Capture the cell that displays the provided text and extract its (X, Y) central coordinate. 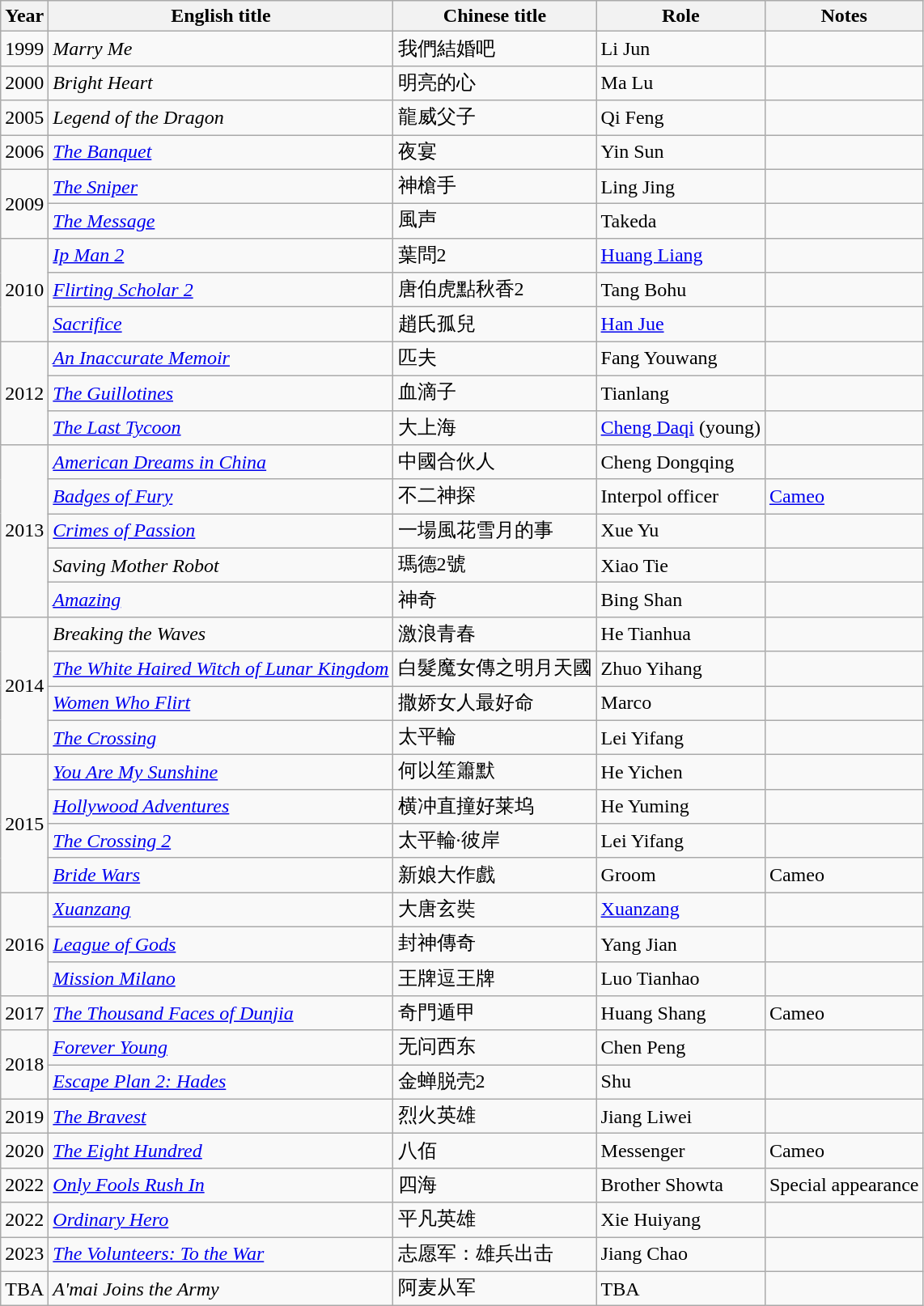
2017 (24, 1013)
The White Haired Witch of Lunar Kingdom (221, 668)
Tang Bohu (680, 290)
Han Jue (680, 324)
The Bravest (221, 1117)
瑪德2號 (495, 565)
2016 (24, 944)
金蝉脱壳2 (495, 1083)
趙氏孤兒 (495, 324)
2009 (24, 204)
白髮魔女傳之明月天國 (495, 668)
Jiang Chao (680, 1254)
Bride Wars (221, 876)
大上海 (495, 427)
1999 (24, 49)
He Tianhua (680, 634)
You Are My Sunshine (221, 772)
Saving Mother Robot (221, 565)
龍威父子 (495, 118)
王牌逗王牌 (495, 979)
The Thousand Faces of Dunjia (221, 1013)
Luo Tianhao (680, 979)
Yang Jian (680, 943)
Ip Man 2 (221, 256)
Ling Jing (680, 186)
Fang Youwang (680, 359)
Crimes of Passion (221, 531)
Messenger (680, 1151)
A'mai Joins the Army (221, 1288)
Xue Yu (680, 531)
血滴子 (495, 393)
2019 (24, 1117)
Escape Plan 2: Hades (221, 1083)
Chen Peng (680, 1047)
明亮的心 (495, 83)
八佰 (495, 1151)
太平輪 (495, 738)
2006 (24, 152)
Chinese title (495, 16)
Hollywood Adventures (221, 806)
Sacrifice (221, 324)
Special appearance (844, 1185)
The Message (221, 222)
Cheng Dongqing (680, 463)
烈火英雄 (495, 1117)
Huang Shang (680, 1013)
奇門遁甲 (495, 1013)
Groom (680, 876)
2013 (24, 531)
風声 (495, 222)
Ma Lu (680, 83)
2012 (24, 393)
Cheng Daqi (young) (680, 427)
Shu (680, 1083)
Women Who Flirt (221, 704)
The Sniper (221, 186)
2005 (24, 118)
Qi Feng (680, 118)
激浪青春 (495, 634)
Takeda (680, 222)
大唐玄奘 (495, 910)
阿麦从军 (495, 1288)
封神傳奇 (495, 943)
Year (24, 16)
American Dreams in China (221, 463)
Marry Me (221, 49)
Badges of Fury (221, 497)
Li Jun (680, 49)
一場風花雪月的事 (495, 531)
葉問2 (495, 256)
League of Gods (221, 943)
Brother Showta (680, 1185)
Xie Huiyang (680, 1220)
Notes (844, 16)
Only Fools Rush In (221, 1185)
唐伯虎點秋香2 (495, 290)
新娘大作戲 (495, 876)
我們結婚吧 (495, 49)
Ordinary Hero (221, 1220)
The Guillotines (221, 393)
Marco (680, 704)
2014 (24, 685)
Legend of the Dragon (221, 118)
2000 (24, 83)
Flirting Scholar 2 (221, 290)
Huang Liang (680, 256)
Interpol officer (680, 497)
The Crossing (221, 738)
神奇 (495, 600)
太平輪·彼岸 (495, 842)
Breaking the Waves (221, 634)
The Crossing 2 (221, 842)
志愿军：雄兵出击 (495, 1254)
神槍手 (495, 186)
An Inaccurate Memoir (221, 359)
English title (221, 16)
不二神探 (495, 497)
Bing Shan (680, 600)
何以笙簫默 (495, 772)
Amazing (221, 600)
2015 (24, 824)
The Volunteers: To the War (221, 1254)
匹夫 (495, 359)
无问西东 (495, 1047)
He Yichen (680, 772)
Bright Heart (221, 83)
横冲直撞好莱坞 (495, 806)
He Yuming (680, 806)
Mission Milano (221, 979)
2023 (24, 1254)
Zhuo Yihang (680, 668)
The Eight Hundred (221, 1151)
2010 (24, 290)
Tianlang (680, 393)
四海 (495, 1185)
The Last Tycoon (221, 427)
夜宴 (495, 152)
Jiang Liwei (680, 1117)
2018 (24, 1065)
平凡英雄 (495, 1220)
Role (680, 16)
撒娇女人最好命 (495, 704)
2020 (24, 1151)
The Banquet (221, 152)
Yin Sun (680, 152)
中國合伙人 (495, 463)
Forever Young (221, 1047)
Xiao Tie (680, 565)
